Capture the cell that displays the provided text and extract its (x, y) central coordinate. 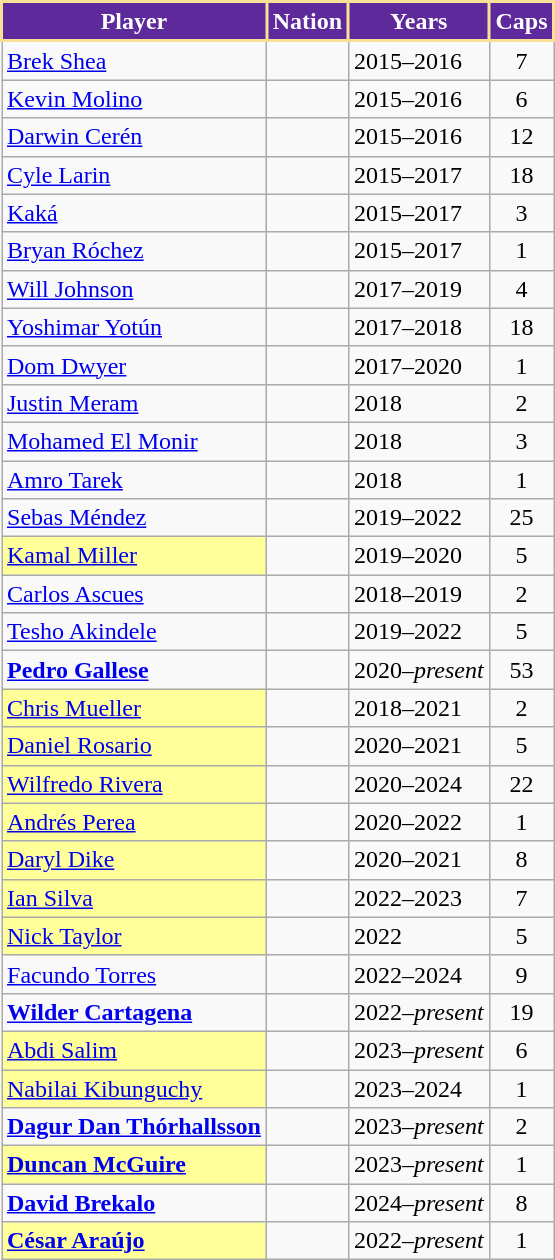
Ian Silva (134, 898)
2018–2021 (418, 708)
9 (522, 974)
Player (134, 22)
Darwin Cerén (134, 137)
Bryan Róchez (134, 251)
Amro Tarek (134, 479)
Mohamed El Monir (134, 441)
Facundo Torres (134, 974)
2017–2019 (418, 289)
Years (418, 22)
22 (522, 784)
Kamal Miller (134, 556)
2017–2018 (418, 327)
Nick Taylor (134, 936)
Dagur Dan Thórhallsson (134, 1127)
Nabilai Kibunguchy (134, 1089)
Yoshimar Yotún (134, 327)
Dom Dwyer (134, 365)
2022 (418, 936)
Wilder Cartagena (134, 1012)
2018–2019 (418, 594)
2019–2020 (418, 556)
César Araújo (134, 1241)
Will Johnson (134, 289)
Justin Meram (134, 403)
Andrés Perea (134, 822)
Brek Shea (134, 60)
2022–2023 (418, 898)
12 (522, 137)
Cyle Larin (134, 175)
Kaká (134, 213)
25 (522, 518)
Chris Mueller (134, 708)
Caps (522, 22)
Nation (307, 22)
53 (522, 670)
Daryl Dike (134, 860)
Daniel Rosario (134, 746)
Carlos Ascues (134, 594)
2020–2022 (418, 822)
Pedro Gallese (134, 670)
David Brekalo (134, 1203)
Sebas Méndez (134, 518)
2022–2024 (418, 974)
4 (522, 289)
Wilfredo Rivera (134, 784)
Tesho Akindele (134, 632)
2020–2024 (418, 784)
Kevin Molino (134, 99)
19 (522, 1012)
2024–present (418, 1203)
2017–2020 (418, 365)
Duncan McGuire (134, 1165)
Abdi Salim (134, 1050)
2020–present (418, 670)
2023–2024 (418, 1089)
